Detect which cell encompasses the target text, then output its [x, y] center coordinate. 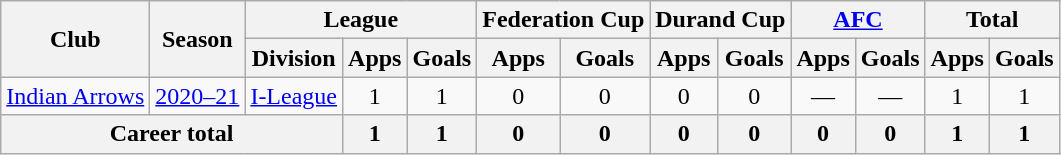
I-League [294, 96]
Total [992, 20]
Federation Cup [564, 20]
Division [294, 58]
AFC [858, 20]
2020–21 [198, 96]
Durand Cup [720, 20]
Season [198, 39]
League [361, 20]
Club [76, 39]
Career total [172, 134]
Indian Arrows [76, 96]
